Return (X, Y) of the center of cell containing provided text 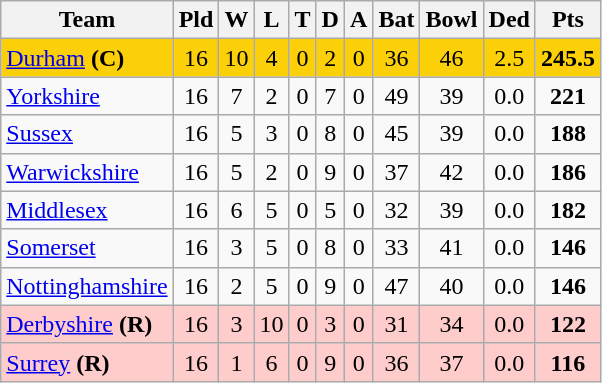
D (330, 20)
116 (568, 362)
Sussex (87, 134)
Nottinghamshire (87, 286)
1 (236, 362)
Bat (396, 20)
Middlesex (87, 210)
Pts (568, 20)
Team (87, 20)
245.5 (568, 58)
T (302, 20)
46 (452, 58)
33 (396, 248)
40 (452, 286)
188 (568, 134)
Bowl (452, 20)
Surrey (R) (87, 362)
47 (396, 286)
122 (568, 324)
42 (452, 172)
Somerset (87, 248)
A (358, 20)
221 (568, 96)
2.5 (509, 58)
Yorkshire (87, 96)
31 (396, 324)
L (272, 20)
W (236, 20)
182 (568, 210)
41 (452, 248)
186 (568, 172)
Durham (C) (87, 58)
34 (452, 324)
4 (272, 58)
Warwickshire (87, 172)
49 (396, 96)
Pld (196, 20)
45 (396, 134)
32 (396, 210)
Derbyshire (R) (87, 324)
Ded (509, 20)
